Locate the cell with the specified text and output its [X, Y] center coordinate. 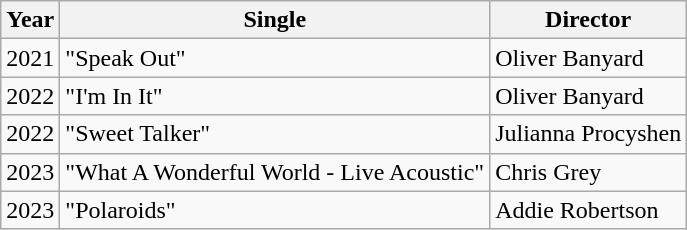
"Speak Out" [275, 58]
"Sweet Talker" [275, 134]
"Polaroids" [275, 210]
Year [30, 20]
Chris Grey [588, 172]
Director [588, 20]
"What A Wonderful World - Live Acoustic" [275, 172]
Single [275, 20]
2021 [30, 58]
Julianna Procyshen [588, 134]
Addie Robertson [588, 210]
"I'm In It" [275, 96]
